Capture the cell that displays the provided text and extract its (X, Y) central coordinate. 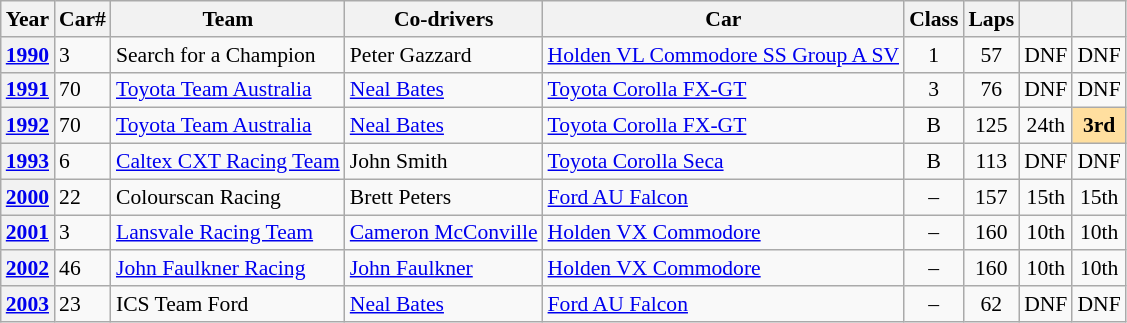
Search for a Champion (228, 55)
Co-drivers (444, 19)
6 (82, 162)
2002 (28, 269)
Peter Gazzard (444, 55)
1993 (28, 162)
2000 (28, 197)
Holden VL Commodore SS Group A SV (724, 55)
3rd (1098, 126)
Class (934, 19)
23 (82, 304)
1 (934, 55)
57 (991, 55)
62 (991, 304)
Toyota Corolla Seca (724, 162)
22 (82, 197)
John Faulkner Racing (228, 269)
Car (724, 19)
113 (991, 162)
Laps (991, 19)
76 (991, 90)
1990 (28, 55)
ICS Team Ford (228, 304)
1992 (28, 126)
24th (1046, 126)
2003 (28, 304)
Colourscan Racing (228, 197)
125 (991, 126)
Year (28, 19)
46 (82, 269)
1991 (28, 90)
John Smith (444, 162)
Brett Peters (444, 197)
Caltex CXT Racing Team (228, 162)
157 (991, 197)
John Faulkner (444, 269)
Car# (82, 19)
Team (228, 19)
2001 (28, 233)
Lansvale Racing Team (228, 233)
Cameron McConville (444, 233)
